For the text-containing cell, return its midpoint in [x, y] coordinate format. 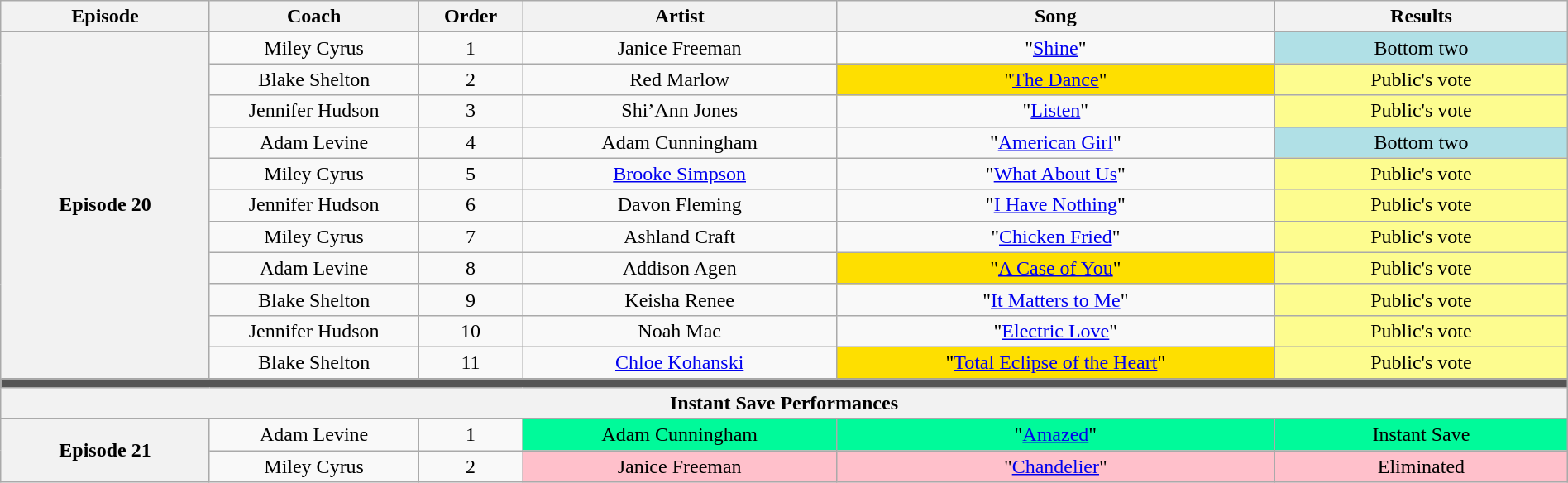
Order [471, 17]
"Chicken Fried" [1055, 237]
Artist [680, 17]
Eliminated [1422, 466]
"The Dance" [1055, 79]
Instant Save Performances [784, 404]
Brooke Simpson [680, 174]
"American Girl" [1055, 142]
Episode 21 [106, 451]
8 [471, 268]
6 [471, 205]
Red Marlow [680, 79]
Noah Mac [680, 331]
"What About Us" [1055, 174]
Coach [314, 17]
7 [471, 237]
Keisha Renee [680, 299]
9 [471, 299]
"It Matters to Me" [1055, 299]
"Chandelier" [1055, 466]
Addison Agen [680, 268]
"Total Eclipse of the Heart" [1055, 362]
Shi’Ann Jones [680, 111]
Instant Save [1422, 435]
Episode [106, 17]
"A Case of You" [1055, 268]
5 [471, 174]
Song [1055, 17]
4 [471, 142]
10 [471, 331]
Results [1422, 17]
"Electric Love" [1055, 331]
"Shine" [1055, 48]
"Listen" [1055, 111]
Ashland Craft [680, 237]
11 [471, 362]
3 [471, 111]
Chloe Kohanski [680, 362]
"Amazed" [1055, 435]
Davon Fleming [680, 205]
Episode 20 [106, 205]
"I Have Nothing" [1055, 205]
